Identify which cell holds the provided text, then report its (X, Y) central coordinate. 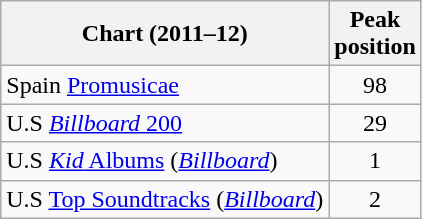
98 (375, 85)
29 (375, 123)
Peakposition (375, 34)
Chart (2011–12) (165, 34)
Spain Promusicae (165, 85)
1 (375, 161)
U.S Top Soundtracks (Billboard) (165, 199)
U.S Billboard 200 (165, 123)
U.S Kid Albums (Billboard) (165, 161)
2 (375, 199)
